Return the (X, Y) coordinate for the center point of the cell that contains the specified text.  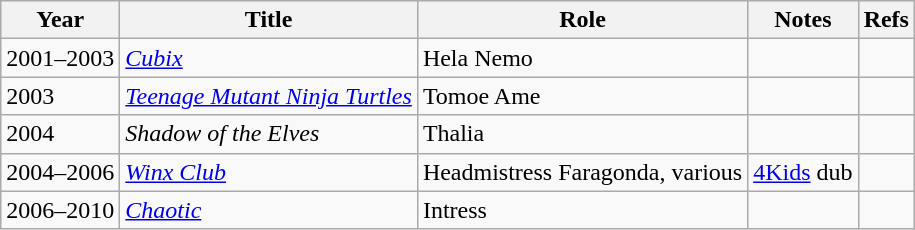
Notes (803, 20)
Winx Club (269, 172)
Year (60, 20)
2006–2010 (60, 210)
4Kids dub (803, 172)
Role (582, 20)
2004–2006 (60, 172)
2003 (60, 96)
2001–2003 (60, 58)
Cubix (269, 58)
Refs (886, 20)
Teenage Mutant Ninja Turtles (269, 96)
Tomoe Ame (582, 96)
Hela Nemo (582, 58)
Intress (582, 210)
Chaotic (269, 210)
Title (269, 20)
2004 (60, 134)
Headmistress Faragonda, various (582, 172)
Shadow of the Elves (269, 134)
Thalia (582, 134)
